Provide the (x, y) coordinate of the cell's center where the given text is located.  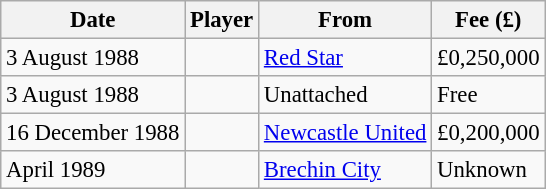
Date (93, 20)
Player (222, 20)
Unattached (346, 95)
£0,250,000 (488, 58)
£0,200,000 (488, 133)
Fee (£) (488, 20)
16 December 1988 (93, 133)
Newcastle United (346, 133)
Red Star (346, 58)
From (346, 20)
Brechin City (346, 170)
Unknown (488, 170)
Free (488, 95)
April 1989 (93, 170)
